Return the [x, y] coordinate for the center point of the cell that contains the specified text.  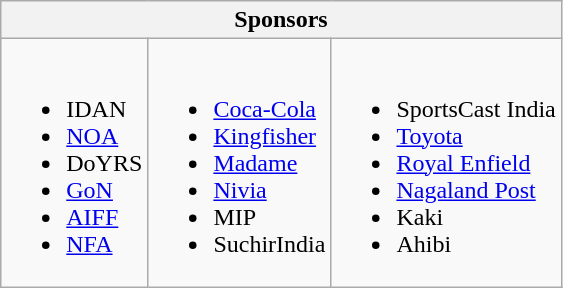
IDANNOADoYRSGoNAIFFNFA [74, 163]
Coca-ColaKingfisherMadameNiviaMIPSuchirIndia [240, 163]
SportsCast IndiaToyotaRoyal EnfieldNagaland PostKakiAhibi [446, 163]
Sponsors [282, 20]
